Extract the [x, y] coordinate from the center of the cell holding the provided text.  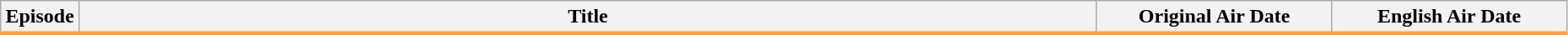
Title [589, 17]
English Air Date [1449, 17]
Episode [40, 17]
Original Air Date [1214, 17]
